Determine the (X, Y) coordinate at the center of the cell enclosing the given text.  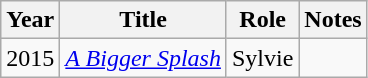
Year (30, 20)
Notes (333, 20)
Title (144, 20)
A Bigger Splash (144, 58)
2015 (30, 58)
Sylvie (262, 58)
Role (262, 20)
